Pinpoint the cell where the given text exists, returning its (x, y) midpoint coordinate. 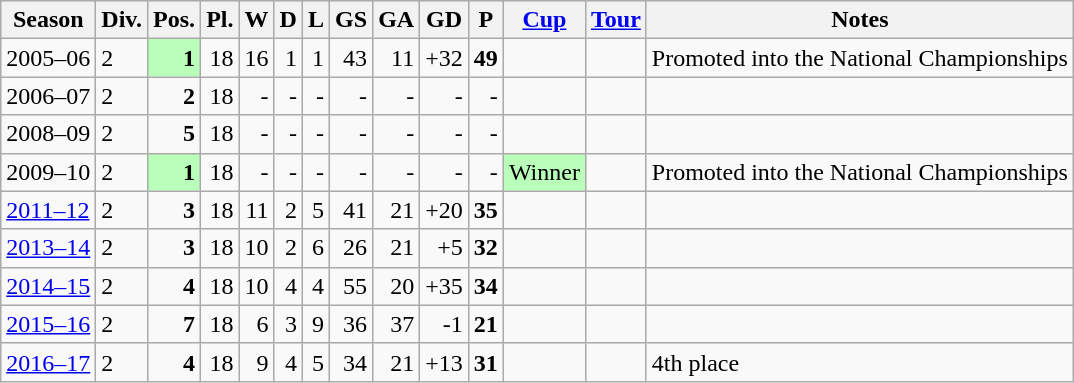
4th place (860, 362)
GS (352, 20)
31 (486, 362)
L (316, 20)
41 (352, 210)
20 (396, 286)
P (486, 20)
D (288, 20)
55 (352, 286)
7 (174, 324)
Pl. (220, 20)
Notes (860, 20)
+20 (444, 210)
+5 (444, 248)
Tour (616, 20)
+13 (444, 362)
2008–09 (48, 134)
GD (444, 20)
2006–07 (48, 96)
43 (352, 58)
+35 (444, 286)
Cup (544, 20)
2009–10 (48, 172)
GA (396, 20)
Div. (122, 20)
37 (396, 324)
49 (486, 58)
Winner (544, 172)
+32 (444, 58)
36 (352, 324)
32 (486, 248)
2016–17 (48, 362)
Season (48, 20)
16 (256, 58)
-1 (444, 324)
Pos. (174, 20)
2015–16 (48, 324)
2013–14 (48, 248)
W (256, 20)
2005–06 (48, 58)
26 (352, 248)
35 (486, 210)
2011–12 (48, 210)
2014–15 (48, 286)
